Extract the [X, Y] coordinate from the center of the cell holding the provided text.  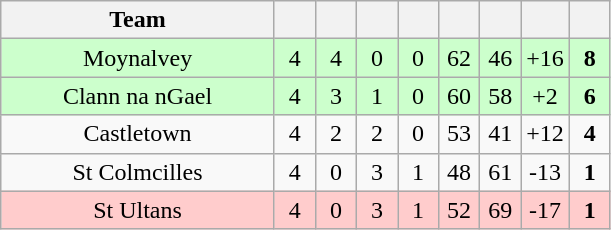
St Ultans [138, 210]
58 [500, 96]
52 [460, 210]
62 [460, 58]
+16 [546, 58]
Team [138, 20]
+12 [546, 134]
46 [500, 58]
69 [500, 210]
8 [590, 58]
St Colmcilles [138, 172]
48 [460, 172]
60 [460, 96]
Clann na nGael [138, 96]
61 [500, 172]
+2 [546, 96]
Castletown [138, 134]
6 [590, 96]
Moynalvey [138, 58]
41 [500, 134]
-17 [546, 210]
-13 [546, 172]
53 [460, 134]
